Output the [x, y] coordinate of the center of the cell containing the given text.  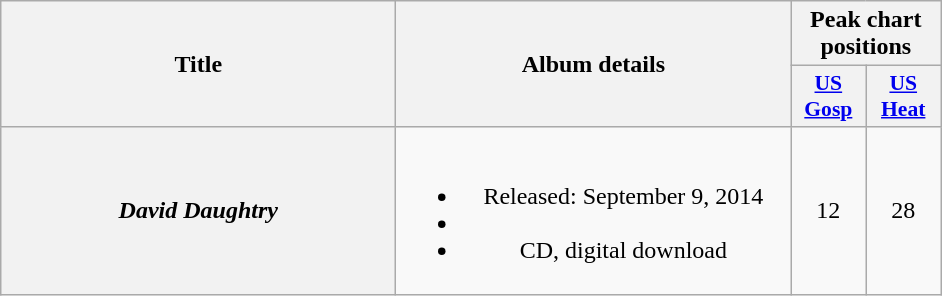
12 [828, 210]
Album details [594, 64]
28 [904, 210]
David Daughtry [198, 210]
Title [198, 64]
USHeat [904, 96]
Peak chart positions [866, 34]
Released: September 9, 2014CD, digital download [594, 210]
USGosp [828, 96]
